Identify which cell holds the provided text, then report its [X, Y] central coordinate. 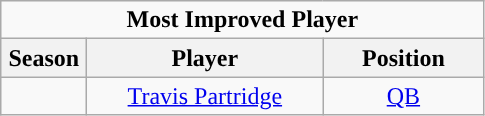
Travis Partridge [205, 96]
QB [404, 96]
Position [404, 58]
Player [205, 58]
Most Improved Player [242, 20]
Season [44, 58]
